Output the [X, Y] coordinate of the center of the cell containing the given text.  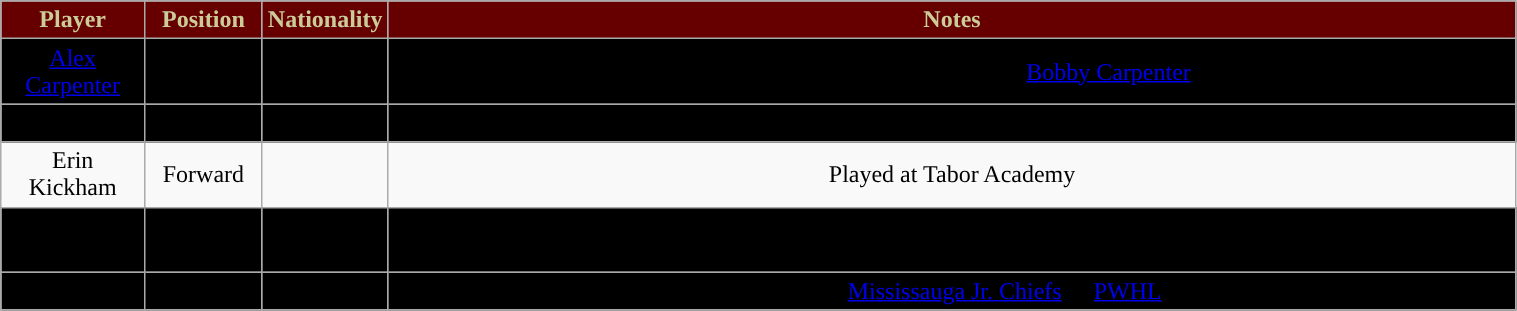
Played at the Lawrence Academy [952, 123]
Daughter of former NHL player Bobby Carpenter [952, 72]
She was a 2011 Team USA U-18 World Championship team member. In addition, she led the Chicago Mission to four straight Illinois state championships [952, 240]
Played for Mississauga Jr. Chiefs of PWHL [952, 291]
Played at Tabor Academy [952, 174]
Goaltender [204, 240]
Notes [952, 20]
Nationality [325, 20]
Defense [204, 291]
Player [73, 20]
Emily Pfalzer [73, 291]
Emily Field [73, 123]
Alex Carpenter [73, 72]
Erin Kickham [73, 174]
Megan Miller [73, 240]
Position [204, 20]
